Return the (x, y) coordinate for the center point of the cell that contains the specified text.  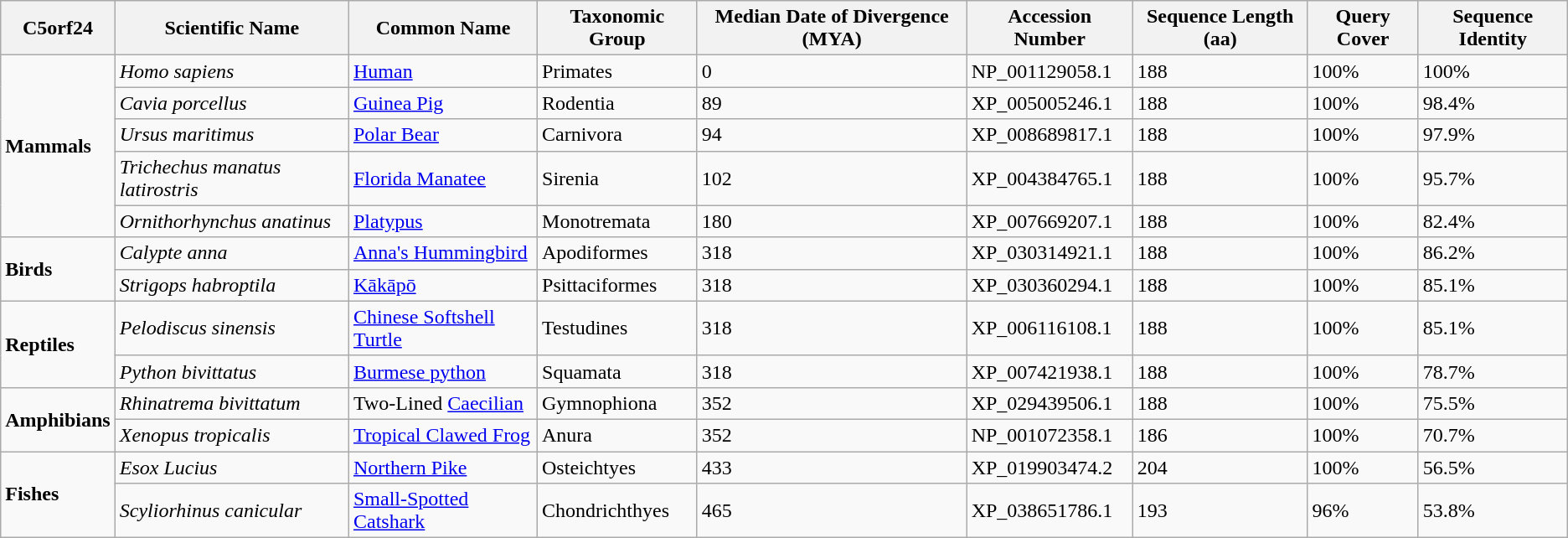
Birds (58, 269)
204 (1220, 467)
Strigops habroptila (231, 285)
Burmese python (442, 371)
Common Name (442, 28)
Chinese Softshell Turtle (442, 328)
NP_001129058.1 (1050, 71)
82.4% (1493, 221)
Calypte anna (231, 253)
186 (1220, 435)
XP_008689817.1 (1050, 135)
Anura (618, 435)
C5orf24 (58, 28)
Homo sapiens (231, 71)
XP_007669207.1 (1050, 221)
97.9% (1493, 135)
NP_001072358.1 (1050, 435)
Median Date of Divergence (MYA) (832, 28)
465 (832, 511)
75.5% (1493, 403)
Cavia porcellus (231, 103)
Osteichtyes (618, 467)
Rodentia (618, 103)
Query Cover (1363, 28)
0 (832, 71)
Amphibians (58, 419)
Sequence Identity (1493, 28)
Pelodiscus sinensis (231, 328)
Trichechus manatus latirostris (231, 178)
89 (832, 103)
XP_006116108.1 (1050, 328)
70.7% (1493, 435)
XP_019903474.2 (1050, 467)
Accession Number (1050, 28)
Sirenia (618, 178)
XP_030360294.1 (1050, 285)
Apodiformes (618, 253)
193 (1220, 511)
Kākāpō (442, 285)
Tropical Clawed Frog (442, 435)
Carnivora (618, 135)
Mammals (58, 146)
Florida Manatee (442, 178)
Psittaciformes (618, 285)
Fishes (58, 494)
Monotremata (618, 221)
XP_030314921.1 (1050, 253)
433 (832, 467)
Anna's Hummingbird (442, 253)
Ursus maritimus (231, 135)
Squamata (618, 371)
Primates (618, 71)
86.2% (1493, 253)
102 (832, 178)
XP_038651786.1 (1050, 511)
Northern Pike (442, 467)
94 (832, 135)
78.7% (1493, 371)
Polar Bear (442, 135)
Small-Spotted Catshark (442, 511)
95.7% (1493, 178)
Platypus (442, 221)
Reptiles (58, 344)
XP_005005246.1 (1050, 103)
Scientific Name (231, 28)
Human (442, 71)
Sequence Length (aa) (1220, 28)
Gymnophiona (618, 403)
56.5% (1493, 467)
96% (1363, 511)
XP_004384765.1 (1050, 178)
53.8% (1493, 511)
Two-Lined Caecilian (442, 403)
Esox Lucius (231, 467)
98.4% (1493, 103)
Python bivittatus (231, 371)
Chondrichthyes (618, 511)
Rhinatrema bivittatum (231, 403)
Testudines (618, 328)
Ornithorhynchus anatinus (231, 221)
XP_007421938.1 (1050, 371)
Taxonomic Group (618, 28)
Scyliorhinus canicular (231, 511)
XP_029439506.1 (1050, 403)
180 (832, 221)
Guinea Pig (442, 103)
Xenopus tropicalis (231, 435)
